Capture the cell that displays the provided text and extract its (X, Y) central coordinate. 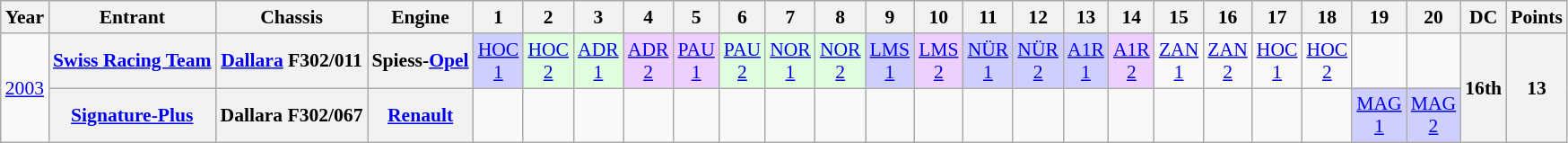
14 (1132, 17)
8 (841, 17)
6 (743, 17)
3 (598, 17)
7 (790, 17)
ZAN1 (1179, 61)
4 (649, 17)
NOR1 (790, 61)
MAG2 (1433, 115)
2 (548, 17)
LMS2 (938, 61)
9 (890, 17)
11 (989, 17)
18 (1328, 17)
A1R2 (1132, 61)
Renault (421, 115)
10 (938, 17)
2003 (25, 88)
Dallara F302/011 (292, 61)
Points (1537, 17)
A1R1 (1085, 61)
Chassis (292, 17)
1 (499, 17)
19 (1380, 17)
Spiess-Opel (421, 61)
5 (696, 17)
ADR2 (649, 61)
17 (1277, 17)
NÜR1 (989, 61)
NOR2 (841, 61)
Engine (421, 17)
PAU1 (696, 61)
Entrant (132, 17)
Signature-Plus (132, 115)
16 (1227, 17)
Swiss Racing Team (132, 61)
Year (25, 17)
ZAN2 (1227, 61)
ADR1 (598, 61)
MAG1 (1380, 115)
DC (1484, 17)
16th (1484, 88)
12 (1038, 17)
Dallara F302/067 (292, 115)
LMS1 (890, 61)
20 (1433, 17)
PAU2 (743, 61)
15 (1179, 17)
NÜR2 (1038, 61)
